Search for the cell housing the specified text and yield its (x, y) center coordinate. 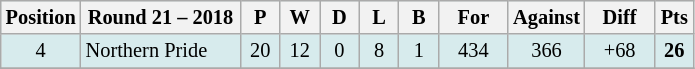
366 (546, 51)
Round 21 – 2018 (161, 17)
4 (41, 51)
Position (41, 17)
8 (379, 51)
W (300, 17)
P (260, 17)
20 (260, 51)
Against (546, 17)
0 (340, 51)
+68 (620, 51)
1 (419, 51)
Northern Pride (161, 51)
Diff (620, 17)
12 (300, 51)
For (474, 17)
434 (474, 51)
B (419, 17)
L (379, 17)
26 (674, 51)
D (340, 17)
Pts (674, 17)
